From the cell containing the given text, extract its center point as (x, y) coordinate. 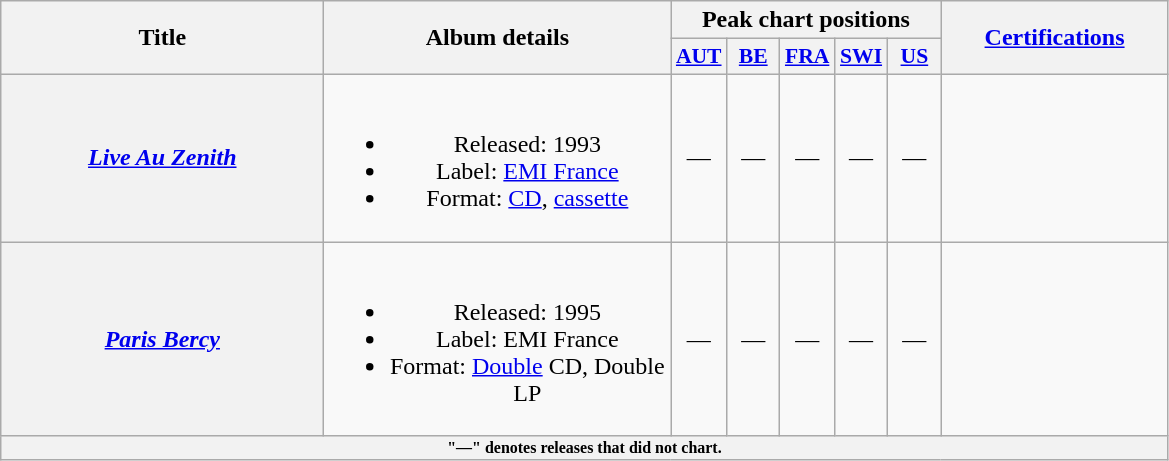
"—" denotes releases that did not chart. (584, 448)
Certifications (1054, 38)
Released: 1995Label: EMI FranceFormat: Double CD, Double LP (498, 339)
Paris Bercy (162, 339)
US (914, 57)
SWI (860, 57)
Album details (498, 38)
Title (162, 38)
BE (754, 57)
FRA (807, 57)
AUT (699, 57)
Peak chart positions (806, 20)
Released: 1993Label: EMI FranceFormat: CD, cassette (498, 158)
Live Au Zenith (162, 158)
